Return the (X, Y) coordinate for the center point of the cell that contains the specified text.  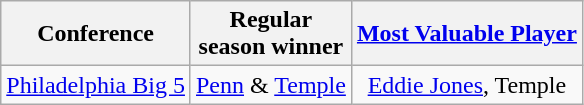
Philadelphia Big 5 (96, 85)
Most Valuable Player (466, 34)
Eddie Jones, Temple (466, 85)
Penn & Temple (270, 85)
Regular season winner (270, 34)
Conference (96, 34)
